Determine the [X, Y] coordinate at the center of the cell enclosing the given text.  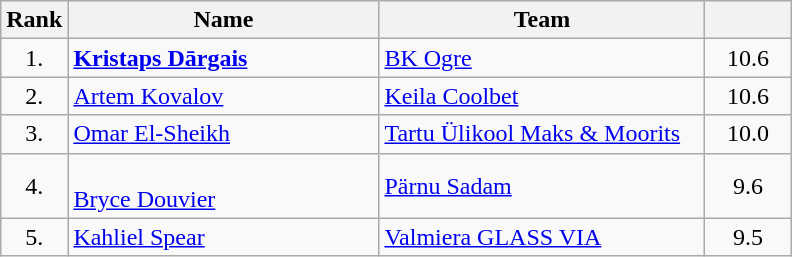
3. [34, 134]
Kristaps Dārgais [224, 58]
2. [34, 96]
9.6 [748, 186]
5. [34, 237]
10.0 [748, 134]
Team [542, 20]
Pärnu Sadam [542, 186]
Artem Kovalov [224, 96]
1. [34, 58]
Tartu Ülikool Maks & Moorits [542, 134]
Rank [34, 20]
Bryce Douvier [224, 186]
Name [224, 20]
Valmiera GLASS VIA [542, 237]
BK Ogre [542, 58]
Omar El-Sheikh [224, 134]
9.5 [748, 237]
Keila Coolbet [542, 96]
Kahliel Spear [224, 237]
4. [34, 186]
